Return the [x, y] coordinate for the center point of the cell that contains the specified text.  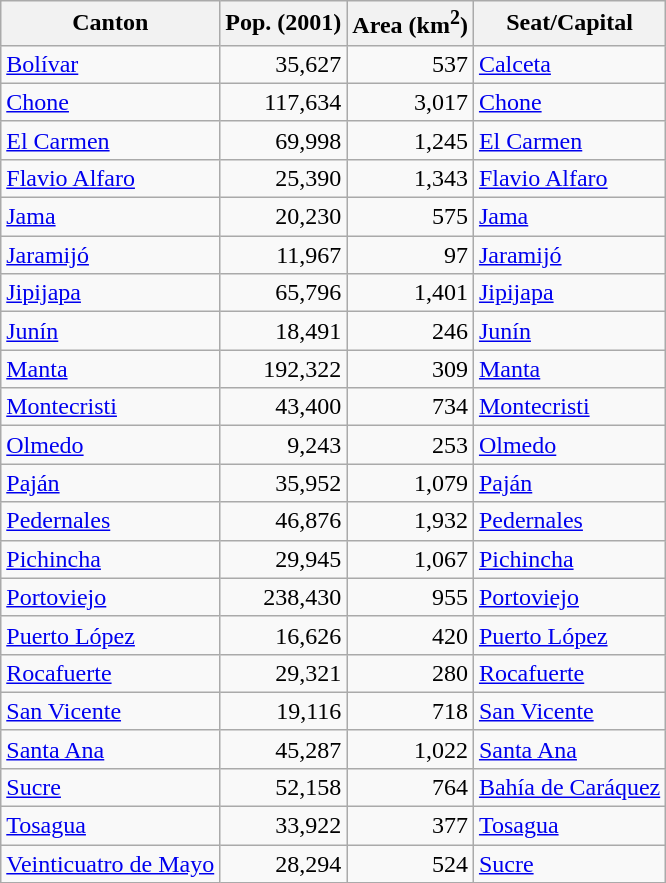
1,245 [410, 140]
Bolívar [110, 64]
Calceta [569, 64]
20,230 [284, 217]
718 [410, 711]
764 [410, 787]
45,287 [284, 749]
309 [410, 369]
28,294 [284, 864]
1,079 [410, 483]
Pop. (2001) [284, 24]
Veinticuatro de Mayo [110, 864]
16,626 [284, 635]
19,116 [284, 711]
52,158 [284, 787]
25,390 [284, 178]
1,343 [410, 178]
46,876 [284, 521]
35,952 [284, 483]
117,634 [284, 102]
575 [410, 217]
192,322 [284, 369]
29,945 [284, 559]
65,796 [284, 293]
Seat/Capital [569, 24]
Area (km2) [410, 24]
1,067 [410, 559]
955 [410, 597]
Canton [110, 24]
734 [410, 407]
35,627 [284, 64]
246 [410, 331]
524 [410, 864]
9,243 [284, 445]
43,400 [284, 407]
280 [410, 673]
11,967 [284, 255]
377 [410, 826]
537 [410, 64]
238,430 [284, 597]
3,017 [410, 102]
33,922 [284, 826]
97 [410, 255]
69,998 [284, 140]
253 [410, 445]
Bahía de Caráquez [569, 787]
29,321 [284, 673]
1,401 [410, 293]
1,022 [410, 749]
1,932 [410, 521]
420 [410, 635]
18,491 [284, 331]
